Pinpoint the cell where the given text exists, returning its (x, y) midpoint coordinate. 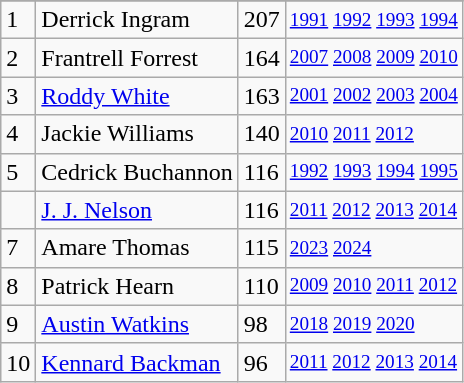
5 (18, 172)
Amare Thomas (137, 248)
3 (18, 96)
2 (18, 58)
Kennard Backman (137, 362)
4 (18, 134)
2001 2002 2003 2004 (374, 96)
163 (262, 96)
1992 1993 1994 1995 (374, 172)
Derrick Ingram (137, 20)
2009 2010 2011 2012 (374, 286)
164 (262, 58)
1991 1992 1993 1994 (374, 20)
9 (18, 324)
8 (18, 286)
115 (262, 248)
110 (262, 286)
7 (18, 248)
96 (262, 362)
J. J. Nelson (137, 210)
207 (262, 20)
98 (262, 324)
Frantrell Forrest (137, 58)
10 (18, 362)
2023 2024 (374, 248)
2010 2011 2012 (374, 134)
Patrick Hearn (137, 286)
Roddy White (137, 96)
140 (262, 134)
Jackie Williams (137, 134)
Austin Watkins (137, 324)
2007 2008 2009 2010 (374, 58)
1 (18, 20)
2018 2019 2020 (374, 324)
Cedrick Buchannon (137, 172)
